Identify which cell holds the provided text, then report its [X, Y] central coordinate. 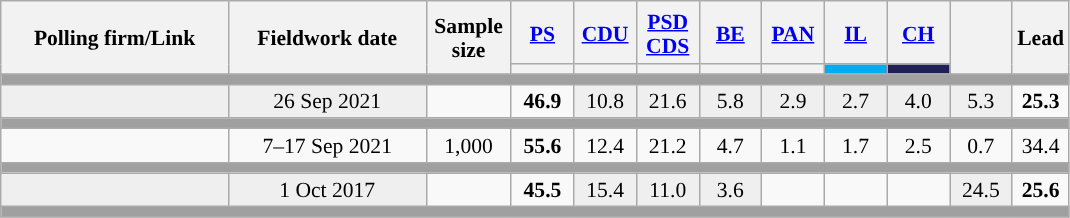
2.5 [918, 146]
3.6 [730, 190]
21.2 [668, 146]
26 Sep 2021 [327, 101]
10.8 [606, 101]
21.6 [668, 101]
45.5 [542, 190]
34.4 [1040, 146]
5.3 [982, 101]
2.9 [794, 101]
Fieldwork date [327, 38]
BE [730, 32]
24.5 [982, 190]
1,000 [468, 146]
1.1 [794, 146]
55.6 [542, 146]
4.0 [918, 101]
PS [542, 32]
CH [918, 32]
1.7 [856, 146]
5.8 [730, 101]
12.4 [606, 146]
2.7 [856, 101]
1 Oct 2017 [327, 190]
Lead [1040, 38]
CDU [606, 32]
46.9 [542, 101]
25.6 [1040, 190]
PSDCDS [668, 32]
11.0 [668, 190]
0.7 [982, 146]
7–17 Sep 2021 [327, 146]
IL [856, 32]
PAN [794, 32]
4.7 [730, 146]
15.4 [606, 190]
25.3 [1040, 101]
Polling firm/Link [115, 38]
Sample size [468, 38]
